Extract the [X, Y] coordinate from the center of the cell holding the provided text.  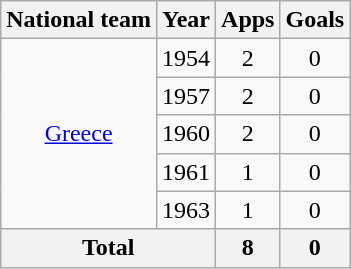
Goals [315, 20]
8 [248, 248]
1954 [186, 58]
Year [186, 20]
Total [108, 248]
1961 [186, 172]
1960 [186, 134]
1963 [186, 210]
Apps [248, 20]
Greece [79, 134]
National team [79, 20]
1957 [186, 96]
